Return the (x, y) coordinate for the center point of the cell that contains the specified text.  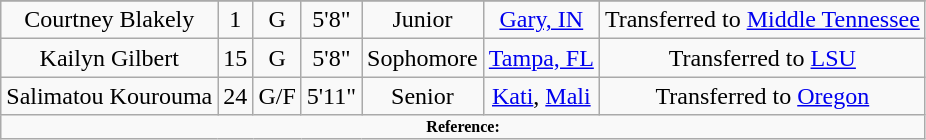
Courtney Blakely (110, 20)
24 (236, 96)
Transferred to LSU (762, 58)
Transferred to Middle Tennessee (762, 20)
G/F (277, 96)
Tampa, FL (541, 58)
Salimatou Kourouma (110, 96)
Reference: (464, 127)
Kati, Mali (541, 96)
Senior (423, 96)
15 (236, 58)
Transferred to Oregon (762, 96)
1 (236, 20)
Kailyn Gilbert (110, 58)
Gary, IN (541, 20)
5'11" (331, 96)
Sophomore (423, 58)
Junior (423, 20)
